Detect which cell encompasses the target text, then output its (x, y) center coordinate. 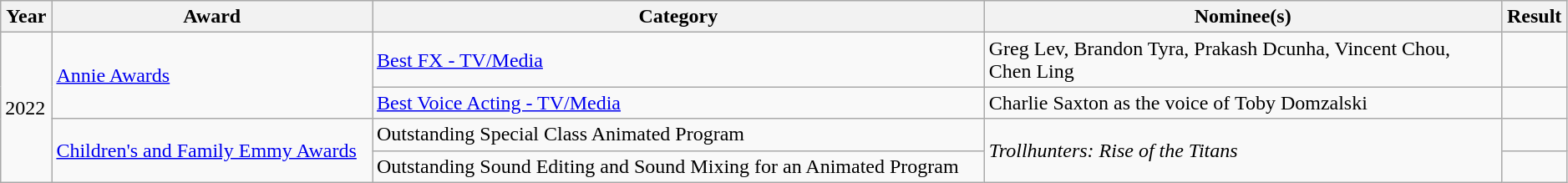
Trollhunters: Rise of the Titans (1243, 150)
Outstanding Sound Editing and Sound Mixing for an Animated Program (678, 166)
Best Voice Acting - TV/Media (678, 103)
Annie Awards (212, 75)
Best FX - TV/Media (678, 60)
Result (1534, 17)
Nominee(s) (1243, 17)
Greg Lev, Brandon Tyra, Prakash Dcunha, Vincent Chou, Chen Ling (1243, 60)
Year (27, 17)
Category (678, 17)
Children's and Family Emmy Awards (212, 150)
Outstanding Special Class Animated Program (678, 135)
Charlie Saxton as the voice of Toby Domzalski (1243, 103)
2022 (27, 107)
Award (212, 17)
